Return the (x, y) coordinate for the center point of the cell that contains the specified text.  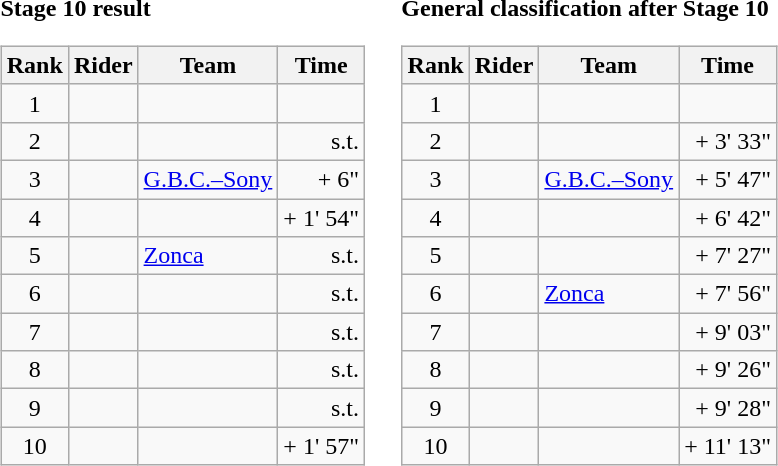
+ 6' 42" (728, 217)
+ 6" (322, 179)
+ 9' 03" (728, 332)
+ 5' 47" (728, 179)
+ 3' 33" (728, 141)
+ 9' 26" (728, 370)
+ 11' 13" (728, 446)
+ 9' 28" (728, 408)
+ 7' 27" (728, 256)
+ 7' 56" (728, 294)
+ 1' 54" (322, 217)
+ 1' 57" (322, 446)
